Scan for the cell matching the given text and deliver its (x, y) coordinate at center. 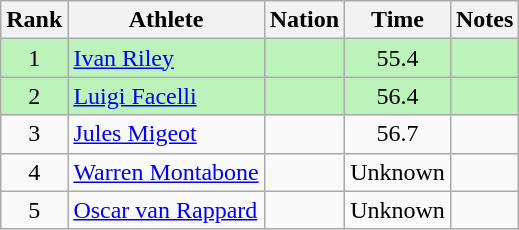
Luigi Facelli (166, 96)
56.4 (398, 96)
3 (34, 134)
Notes (484, 20)
56.7 (398, 134)
1 (34, 58)
Ivan Riley (166, 58)
Rank (34, 20)
Athlete (166, 20)
Jules Migeot (166, 134)
Oscar van Rappard (166, 210)
Time (398, 20)
5 (34, 210)
2 (34, 96)
4 (34, 172)
55.4 (398, 58)
Nation (304, 20)
Warren Montabone (166, 172)
